From the cell containing the given text, extract its center point as (X, Y) coordinate. 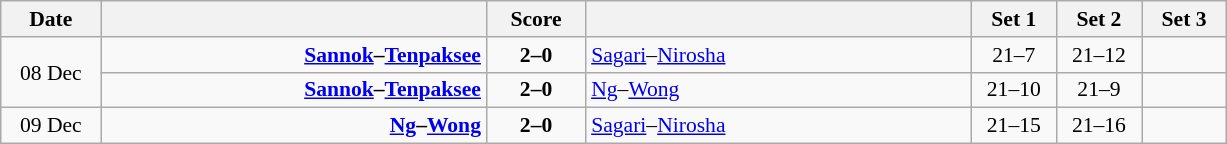
21–12 (1098, 55)
Score (536, 19)
Set 3 (1184, 19)
21–7 (1014, 55)
21–10 (1014, 90)
21–16 (1098, 126)
Date (51, 19)
21–15 (1014, 126)
Set 1 (1014, 19)
09 Dec (51, 126)
08 Dec (51, 72)
21–9 (1098, 90)
Set 2 (1098, 19)
